From the cell containing the given text, extract its center point as [x, y] coordinate. 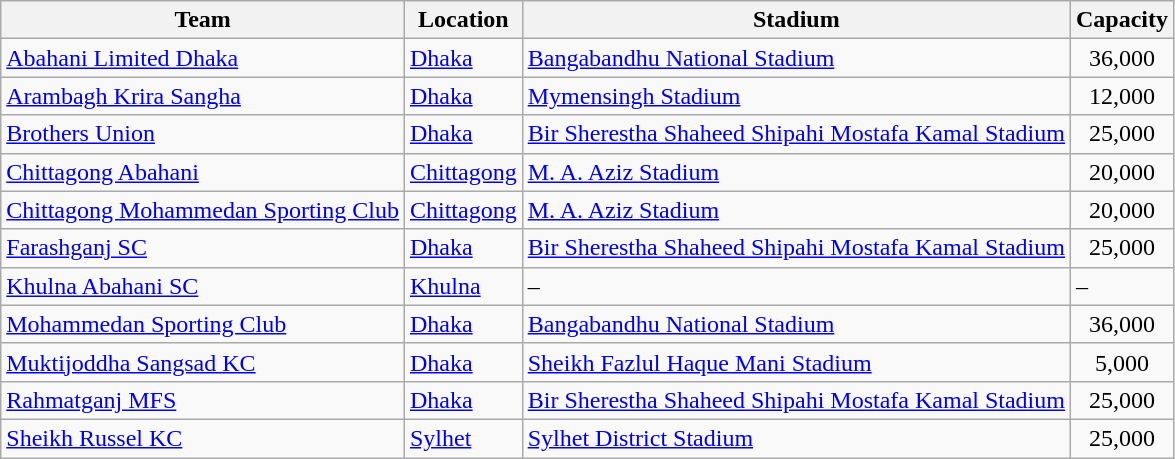
Khulna Abahani SC [203, 286]
Sheikh Russel KC [203, 438]
Rahmatganj MFS [203, 400]
Sylhet District Stadium [796, 438]
5,000 [1122, 362]
Sylhet [463, 438]
Stadium [796, 20]
Location [463, 20]
12,000 [1122, 96]
Chittagong Abahani [203, 172]
Chittagong Mohammedan Sporting Club [203, 210]
Khulna [463, 286]
Mohammedan Sporting Club [203, 324]
Mymensingh Stadium [796, 96]
Sheikh Fazlul Haque Mani Stadium [796, 362]
Arambagh Krira Sangha [203, 96]
Muktijoddha Sangsad KC [203, 362]
Brothers Union [203, 134]
Farashganj SC [203, 248]
Abahani Limited Dhaka [203, 58]
Capacity [1122, 20]
Team [203, 20]
